From the cell containing the given text, extract its center point as (X, Y) coordinate. 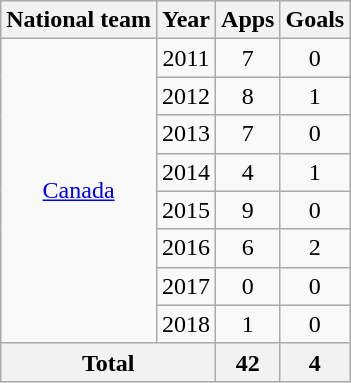
2016 (186, 248)
Goals (315, 20)
Canada (79, 191)
2014 (186, 172)
2011 (186, 58)
2012 (186, 96)
2015 (186, 210)
2013 (186, 134)
Apps (248, 20)
9 (248, 210)
National team (79, 20)
Total (108, 362)
8 (248, 96)
2 (315, 248)
2018 (186, 324)
42 (248, 362)
2017 (186, 286)
Year (186, 20)
6 (248, 248)
